Return [X, Y] of the center of cell containing provided text 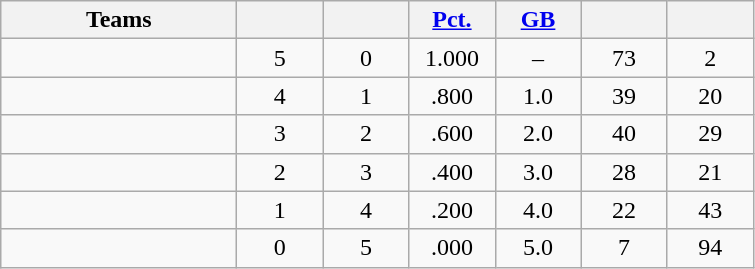
Pct. [452, 20]
7 [624, 248]
40 [624, 134]
28 [624, 172]
1.0 [538, 96]
.400 [452, 172]
22 [624, 210]
.000 [452, 248]
5.0 [538, 248]
.200 [452, 210]
4.0 [538, 210]
3.0 [538, 172]
94 [710, 248]
– [538, 58]
2.0 [538, 134]
1.000 [452, 58]
.600 [452, 134]
29 [710, 134]
Teams [119, 20]
20 [710, 96]
21 [710, 172]
GB [538, 20]
43 [710, 210]
73 [624, 58]
.800 [452, 96]
39 [624, 96]
